Capture the cell that displays the provided text and extract its (x, y) central coordinate. 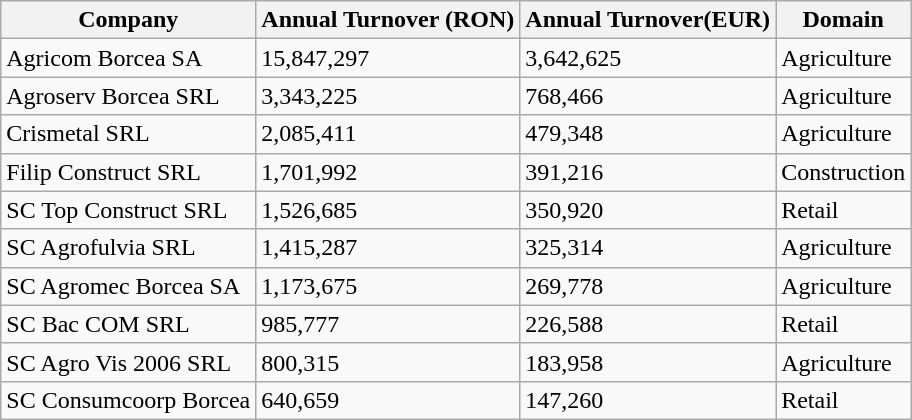
183,958 (648, 362)
1,415,287 (388, 248)
1,526,685 (388, 210)
SC Consumcoorp Borcea (128, 400)
Domain (844, 20)
985,777 (388, 324)
1,701,992 (388, 172)
SC Agro Vis 2006 SRL (128, 362)
15,847,297 (388, 58)
Company (128, 20)
Annual Turnover (RON) (388, 20)
3,642,625 (648, 58)
1,173,675 (388, 286)
350,920 (648, 210)
640,659 (388, 400)
Filip Construct SRL (128, 172)
Crismetal SRL (128, 134)
Construction (844, 172)
3,343,225 (388, 96)
800,315 (388, 362)
226,588 (648, 324)
Agricom Borcea SA (128, 58)
Annual Turnover(EUR) (648, 20)
SC Top Construct SRL (128, 210)
SC Bac COM SRL (128, 324)
768,466 (648, 96)
147,260 (648, 400)
479,348 (648, 134)
325,314 (648, 248)
391,216 (648, 172)
269,778 (648, 286)
2,085,411 (388, 134)
Agroserv Borcea SRL (128, 96)
SC Agrofulvia SRL (128, 248)
SC Agromec Borcea SA (128, 286)
